Determine the (X, Y) coordinate at the center of the cell enclosing the given text.  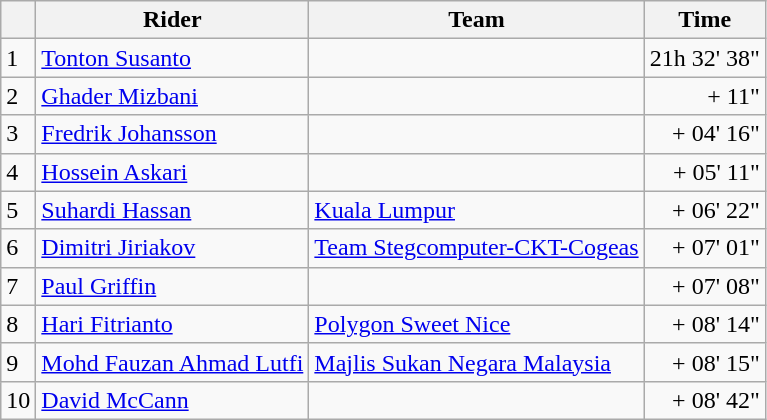
+ 08' 15" (704, 362)
21h 32' 38" (704, 58)
3 (18, 134)
Kuala Lumpur (476, 210)
Dimitri Jiriakov (172, 248)
7 (18, 286)
Polygon Sweet Nice (476, 324)
1 (18, 58)
Rider (172, 20)
+ 08' 42" (704, 400)
+ 05' 11" (704, 172)
Team Stegcomputer-CKT-Cogeas (476, 248)
David McCann (172, 400)
Majlis Sukan Negara Malaysia (476, 362)
Hossein Askari (172, 172)
+ 06' 22" (704, 210)
Fredrik Johansson (172, 134)
Tonton Susanto (172, 58)
+ 07' 01" (704, 248)
8 (18, 324)
6 (18, 248)
Mohd Fauzan Ahmad Lutfi (172, 362)
Hari Fitrianto (172, 324)
Ghader Mizbani (172, 96)
9 (18, 362)
Paul Griffin (172, 286)
+ 07' 08" (704, 286)
5 (18, 210)
2 (18, 96)
+ 08' 14" (704, 324)
10 (18, 400)
+ 11" (704, 96)
Suhardi Hassan (172, 210)
Team (476, 20)
4 (18, 172)
+ 04' 16" (704, 134)
Time (704, 20)
